Return [x, y] of the center of cell containing provided text 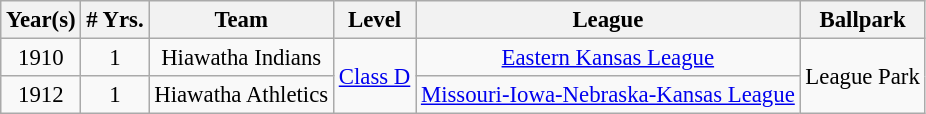
Hiawatha Athletics [242, 95]
Hiawatha Indians [242, 58]
League [608, 20]
Level [374, 20]
Ballpark [862, 20]
1910 [41, 58]
Year(s) [41, 20]
League Park [862, 76]
Class D [374, 76]
Missouri-Iowa-Nebraska-Kansas League [608, 95]
1912 [41, 95]
# Yrs. [115, 20]
Team [242, 20]
Eastern Kansas League [608, 58]
